Search for the cell housing the specified text and yield its (X, Y) center coordinate. 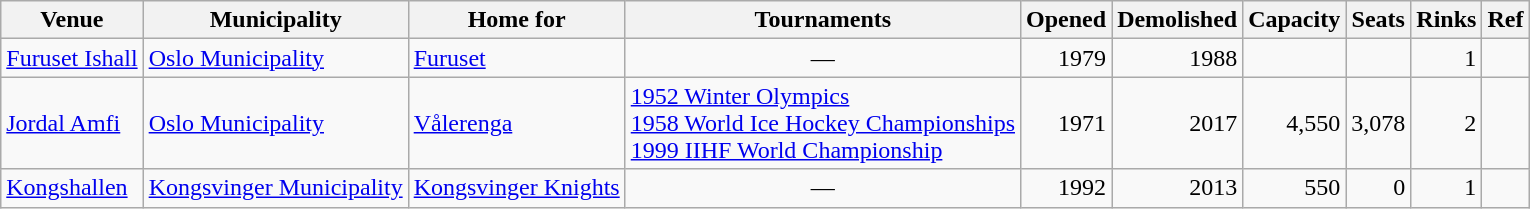
2013 (1178, 188)
2017 (1178, 123)
1971 (1066, 123)
Tournaments (822, 20)
Jordal Amfi (72, 123)
1988 (1178, 58)
1992 (1066, 188)
Ref (1506, 20)
Vålerenga (516, 123)
Rinks (1446, 20)
0 (1378, 188)
550 (1294, 188)
Kongsvinger Municipality (276, 188)
3,078 (1378, 123)
Municipality (276, 20)
Opened (1066, 20)
Venue (72, 20)
Furuset (516, 58)
1979 (1066, 58)
Kongsvinger Knights (516, 188)
1952 Winter Olympics1958 World Ice Hockey Championships1999 IIHF World Championship (822, 123)
Seats (1378, 20)
Kongshallen (72, 188)
2 (1446, 123)
Capacity (1294, 20)
Furuset Ishall (72, 58)
4,550 (1294, 123)
Home for (516, 20)
Demolished (1178, 20)
